From the cell containing the given text, extract its center point as (X, Y) coordinate. 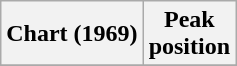
Chart (1969) (72, 34)
Peakposition (189, 34)
